For the text-containing cell, return its midpoint in [X, Y] coordinate format. 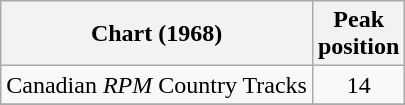
Chart (1968) [157, 34]
Canadian RPM Country Tracks [157, 85]
Peakposition [358, 34]
14 [358, 85]
